Return the (x, y) coordinate for the center point of the cell that contains the specified text.  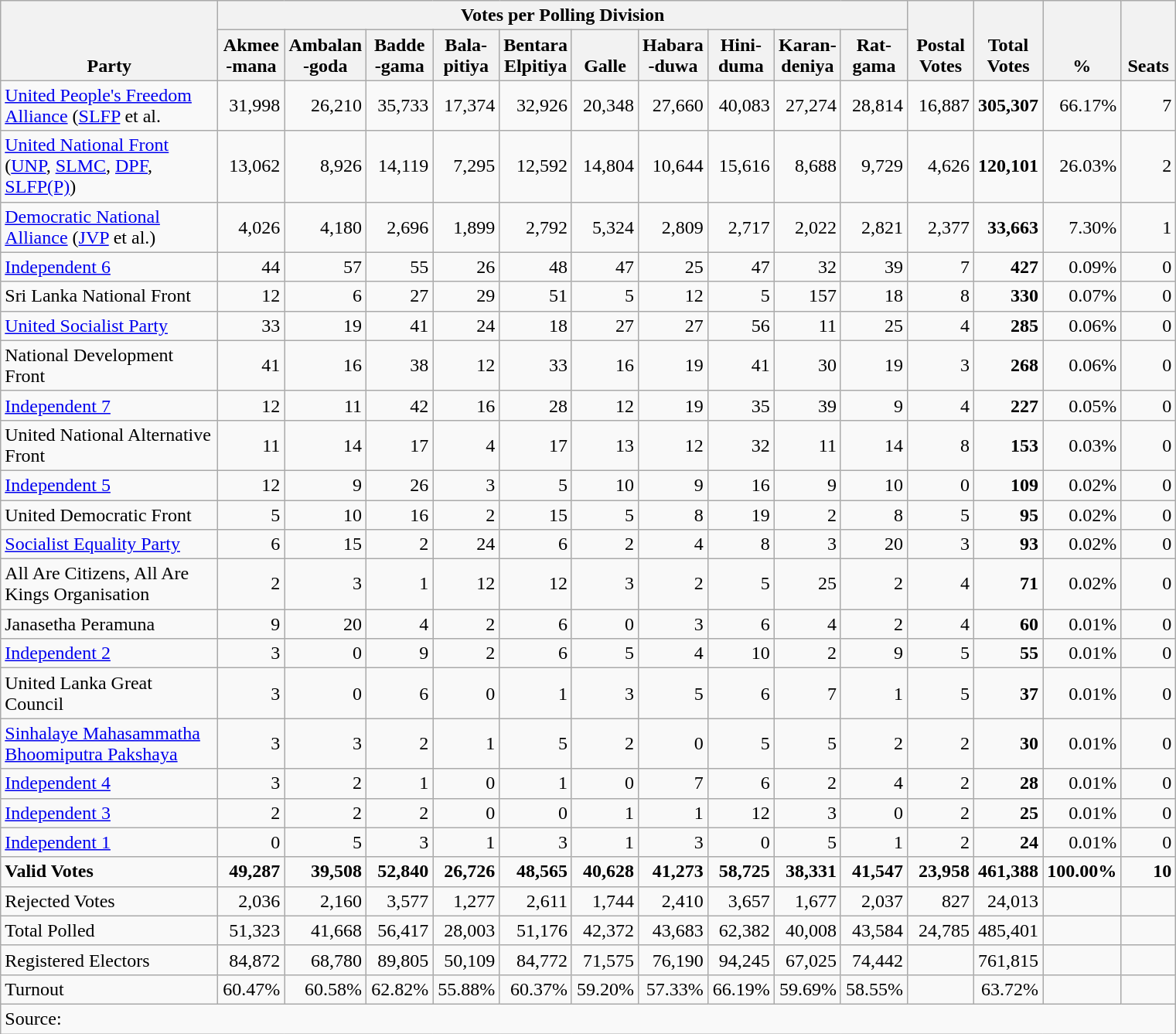
32,926 (536, 105)
27,660 (673, 105)
2,792 (536, 227)
59.69% (807, 989)
Seats (1149, 40)
285 (1008, 326)
National Development Front (110, 365)
74,442 (874, 960)
305,307 (1008, 105)
50,109 (466, 960)
0.05% (1082, 405)
United Lanka Great Council (110, 693)
60 (1008, 624)
485,401 (1008, 930)
Independent 6 (110, 267)
62.82% (400, 989)
Valid Votes (110, 872)
Turnout (110, 989)
Karan-deniya (807, 56)
Votes per Polling Division (563, 15)
1,677 (807, 901)
71 (1008, 585)
63.72% (1008, 989)
Independent 1 (110, 842)
27,274 (807, 105)
5,324 (605, 227)
37 (1008, 693)
2,022 (807, 227)
14,804 (605, 166)
Independent 2 (110, 654)
2,717 (741, 227)
68,780 (326, 960)
2,410 (673, 901)
40,008 (807, 930)
0.07% (1082, 296)
59.20% (605, 989)
60.58% (326, 989)
268 (1008, 365)
827 (940, 901)
15,616 (741, 166)
BentaraElpitiya (536, 56)
42,372 (605, 930)
48,565 (536, 872)
Total Votes (1008, 40)
427 (1008, 267)
0.03% (1082, 445)
52,840 (400, 872)
120,101 (1008, 166)
Registered Electors (110, 960)
26,726 (466, 872)
94,245 (741, 960)
3,577 (400, 901)
33,663 (1008, 227)
38,331 (807, 872)
Akmee-mana (251, 56)
17,374 (466, 105)
153 (1008, 445)
95 (1008, 514)
Sinhalaye Mahasammatha Bhoomiputra Pakshaya (110, 744)
157 (807, 296)
Democratic National Alliance (JVP et al.) (110, 227)
8,926 (326, 166)
2,611 (536, 901)
26.03% (1082, 166)
Total Polled (110, 930)
44 (251, 267)
4,026 (251, 227)
Ambalan-goda (326, 56)
84,772 (536, 960)
51,323 (251, 930)
Source: (588, 1019)
United National Front(UNP, SLMC, DPF, SLFP(P)) (110, 166)
41,668 (326, 930)
7.30% (1082, 227)
% (1082, 40)
71,575 (605, 960)
28,814 (874, 105)
2,809 (673, 227)
Socialist Equality Party (110, 544)
84,872 (251, 960)
9,729 (874, 166)
60.47% (251, 989)
51,176 (536, 930)
13 (605, 445)
29 (466, 296)
62,382 (741, 930)
Independent 5 (110, 485)
1,277 (466, 901)
41,273 (673, 872)
49,287 (251, 872)
26,210 (326, 105)
3,657 (741, 901)
48 (536, 267)
United National Alternative Front (110, 445)
109 (1008, 485)
Badde-gama (400, 56)
93 (1008, 544)
57 (326, 267)
Sri Lanka National Front (110, 296)
2,377 (940, 227)
23,958 (940, 872)
761,815 (1008, 960)
43,683 (673, 930)
100.00% (1082, 872)
60.37% (536, 989)
330 (1008, 296)
227 (1008, 405)
8,688 (807, 166)
35,733 (400, 105)
PostalVotes (940, 40)
Independent 7 (110, 405)
57.33% (673, 989)
United Democratic Front (110, 514)
12,592 (536, 166)
1,744 (605, 901)
13,062 (251, 166)
0.09% (1082, 267)
20,348 (605, 105)
41,547 (874, 872)
Independent 3 (110, 813)
United Socialist Party (110, 326)
Rat-gama (874, 56)
35 (741, 405)
2,036 (251, 901)
Janasetha Peramuna (110, 624)
2,037 (874, 901)
66.19% (741, 989)
Party (110, 40)
Hini-duma (741, 56)
16,887 (940, 105)
66.17% (1082, 105)
40,083 (741, 105)
58,725 (741, 872)
461,388 (1008, 872)
10,644 (673, 166)
Rejected Votes (110, 901)
24,785 (940, 930)
24,013 (1008, 901)
89,805 (400, 960)
76,190 (673, 960)
14,119 (400, 166)
39,508 (326, 872)
56,417 (400, 930)
28,003 (466, 930)
United People's Freedom Alliance (SLFP et al. (110, 105)
67,025 (807, 960)
56 (741, 326)
40,628 (605, 872)
42 (400, 405)
Galle (605, 56)
Independent 4 (110, 783)
2,160 (326, 901)
4,180 (326, 227)
7,295 (466, 166)
4,626 (940, 166)
55.88% (466, 989)
2,821 (874, 227)
51 (536, 296)
Bala-pitiya (466, 56)
1,899 (466, 227)
38 (400, 365)
43,584 (874, 930)
All Are Citizens, All Are Kings Organisation (110, 585)
58.55% (874, 989)
Habara-duwa (673, 56)
2,696 (400, 227)
31,998 (251, 105)
